Find where the given text appears and provide that cell's center as (x, y) coordinate. 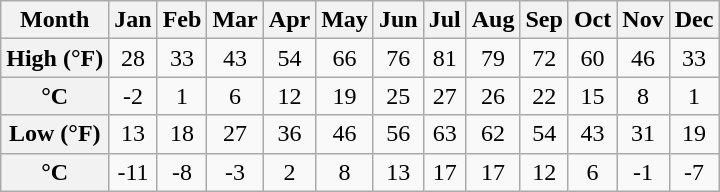
-1 (643, 172)
-2 (133, 96)
Mar (235, 20)
15 (592, 96)
26 (493, 96)
Feb (182, 20)
81 (444, 58)
Aug (493, 20)
62 (493, 134)
Month (55, 20)
Sep (544, 20)
Dec (694, 20)
Apr (289, 20)
31 (643, 134)
-8 (182, 172)
36 (289, 134)
25 (398, 96)
-11 (133, 172)
Low (°F) (55, 134)
66 (345, 58)
Oct (592, 20)
22 (544, 96)
-7 (694, 172)
60 (592, 58)
79 (493, 58)
28 (133, 58)
72 (544, 58)
-3 (235, 172)
Nov (643, 20)
Jul (444, 20)
2 (289, 172)
May (345, 20)
Jun (398, 20)
56 (398, 134)
18 (182, 134)
76 (398, 58)
63 (444, 134)
High (°F) (55, 58)
Jan (133, 20)
